Identify which cell holds the provided text, then report its [x, y] central coordinate. 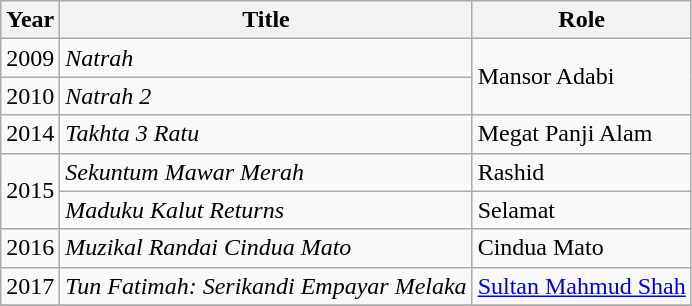
2016 [30, 248]
2015 [30, 191]
2017 [30, 286]
2010 [30, 96]
Natrah [266, 58]
Title [266, 20]
Natrah 2 [266, 96]
Megat Panji Alam [582, 134]
Maduku Kalut Returns [266, 210]
Sekuntum Mawar Merah [266, 172]
2014 [30, 134]
Rashid [582, 172]
Takhta 3 Ratu [266, 134]
Role [582, 20]
Muzikal Randai Cindua Mato [266, 248]
Tun Fatimah: Serikandi Empayar Melaka [266, 286]
Cindua Mato [582, 248]
2009 [30, 58]
Year [30, 20]
Sultan Mahmud Shah [582, 286]
Selamat [582, 210]
Mansor Adabi [582, 77]
